Identify which cell holds the provided text, then report its (x, y) central coordinate. 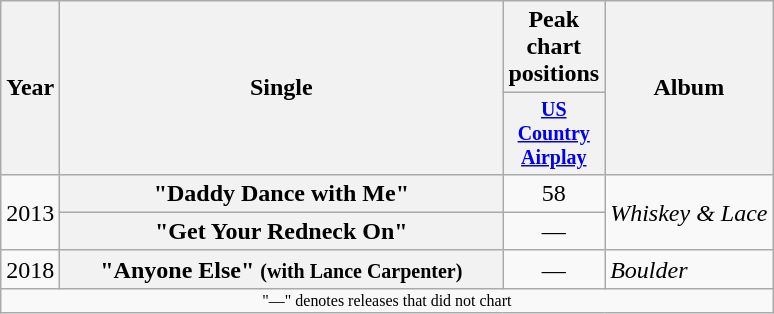
Whiskey & Lace (689, 212)
"Daddy Dance with Me" (282, 193)
Peak chartpositions (554, 47)
2013 (30, 212)
Year (30, 88)
2018 (30, 269)
"Anyone Else" (with Lance Carpenter) (282, 269)
"—" denotes releases that did not chart (387, 300)
Album (689, 88)
"Get Your Redneck On" (282, 231)
Single (282, 88)
58 (554, 193)
US Country Airplay (554, 134)
Boulder (689, 269)
